For the text-containing cell, return its midpoint in (x, y) coordinate format. 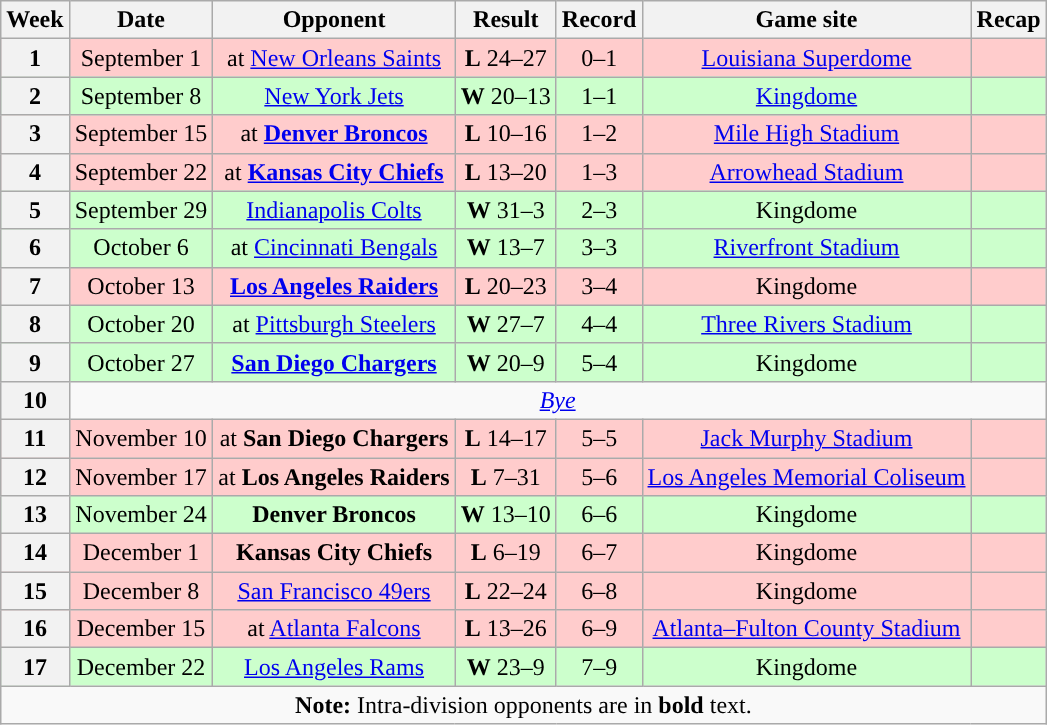
Los Angeles Rams (334, 667)
L 7–31 (506, 477)
2–3 (599, 210)
Note: Intra-division opponents are in bold text. (524, 705)
Louisiana Superdome (806, 58)
L 20–23 (506, 286)
at San Diego Chargers (334, 438)
at Atlanta Falcons (334, 629)
9 (35, 362)
at Pittsburgh Steelers (334, 324)
W 27–7 (506, 324)
6–8 (599, 591)
Result (506, 20)
L 22–24 (506, 591)
September 22 (141, 172)
W 13–10 (506, 515)
1–1 (599, 96)
15 (35, 591)
New York Jets (334, 96)
Kansas City Chiefs (334, 553)
3–4 (599, 286)
W 20–13 (506, 96)
at Kansas City Chiefs (334, 172)
at Los Angeles Raiders (334, 477)
Recap (1008, 20)
September 1 (141, 58)
at Cincinnati Bengals (334, 248)
0–1 (599, 58)
6–9 (599, 629)
San Francisco 49ers (334, 591)
W 20–9 (506, 362)
1–2 (599, 134)
Bye (558, 400)
December 22 (141, 667)
October 27 (141, 362)
3–3 (599, 248)
L 6–19 (506, 553)
Atlanta–Fulton County Stadium (806, 629)
Three Rivers Stadium (806, 324)
September 15 (141, 134)
13 (35, 515)
5–5 (599, 438)
5–4 (599, 362)
14 (35, 553)
Jack Murphy Stadium (806, 438)
October 6 (141, 248)
Indianapolis Colts (334, 210)
7–9 (599, 667)
L 24–27 (506, 58)
November 24 (141, 515)
L 10–16 (506, 134)
W 13–7 (506, 248)
1–3 (599, 172)
Game site (806, 20)
San Diego Chargers (334, 362)
Riverfront Stadium (806, 248)
Los Angeles Memorial Coliseum (806, 477)
Mile High Stadium (806, 134)
3 (35, 134)
December 1 (141, 553)
10 (35, 400)
L 14–17 (506, 438)
11 (35, 438)
Los Angeles Raiders (334, 286)
at Denver Broncos (334, 134)
October 20 (141, 324)
November 17 (141, 477)
W 23–9 (506, 667)
7 (35, 286)
12 (35, 477)
December 15 (141, 629)
October 13 (141, 286)
2 (35, 96)
Record (599, 20)
6–6 (599, 515)
December 8 (141, 591)
November 10 (141, 438)
L 13–26 (506, 629)
Arrowhead Stadium (806, 172)
Week (35, 20)
September 8 (141, 96)
Opponent (334, 20)
16 (35, 629)
September 29 (141, 210)
Date (141, 20)
W 31–3 (506, 210)
1 (35, 58)
L 13–20 (506, 172)
5 (35, 210)
17 (35, 667)
4 (35, 172)
6 (35, 248)
4–4 (599, 324)
at New Orleans Saints (334, 58)
5–6 (599, 477)
6–7 (599, 553)
Denver Broncos (334, 515)
8 (35, 324)
